Determine the [X, Y] coordinate at the center of the cell enclosing the given text.  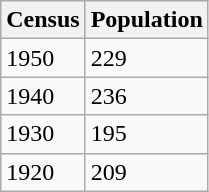
1940 [43, 96]
195 [146, 134]
Census [43, 20]
1950 [43, 58]
236 [146, 96]
229 [146, 58]
209 [146, 172]
1930 [43, 134]
1920 [43, 172]
Population [146, 20]
